Determine the [X, Y] coordinate at the center of the cell enclosing the given text.  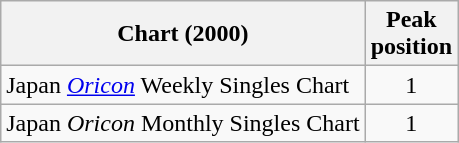
Japan Oricon Weekly Singles Chart [183, 85]
Peakposition [411, 34]
Japan Oricon Monthly Singles Chart [183, 123]
Chart (2000) [183, 34]
